Find where the given text appears and provide that cell's center as [X, Y] coordinate. 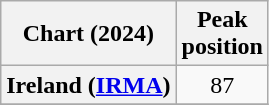
Peakposition [222, 34]
Chart (2024) [88, 34]
87 [222, 85]
Ireland (IRMA) [88, 85]
